Extract the (X, Y) coordinate from the center of the cell holding the provided text.  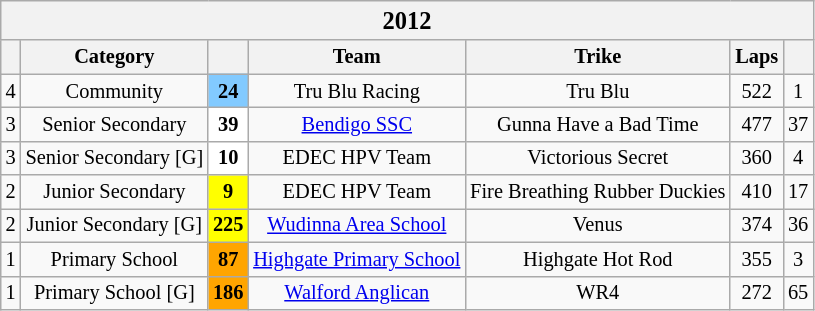
355 (756, 259)
39 (228, 124)
65 (798, 293)
374 (756, 225)
410 (756, 192)
Wudinna Area School (356, 225)
Venus (598, 225)
Junior Secondary [G] (114, 225)
87 (228, 259)
360 (756, 158)
272 (756, 293)
37 (798, 124)
24 (228, 91)
10 (228, 158)
Primary School (114, 259)
WR4 (598, 293)
Laps (756, 57)
186 (228, 293)
Primary School [G] (114, 293)
Senior Secondary (114, 124)
522 (756, 91)
Team (356, 57)
9 (228, 192)
Trike (598, 57)
477 (756, 124)
36 (798, 225)
Bendigo SSC (356, 124)
2012 (407, 20)
Senior Secondary [G] (114, 158)
17 (798, 192)
Tru Blu Racing (356, 91)
Gunna Have a Bad Time (598, 124)
Walford Anglican (356, 293)
Junior Secondary (114, 192)
Victorious Secret (598, 158)
Tru Blu (598, 91)
Fire Breathing Rubber Duckies (598, 192)
Highgate Primary School (356, 259)
Highgate Hot Rod (598, 259)
Category (114, 57)
Community (114, 91)
225 (228, 225)
